Extract the [X, Y] coordinate from the center of the cell holding the provided text.  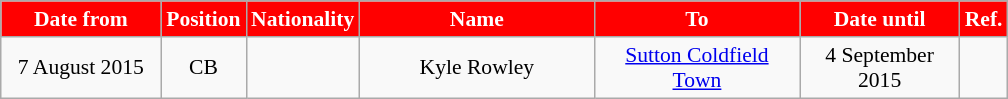
CB [204, 68]
Kyle Rowley [476, 68]
To [696, 19]
4 September 2015 [880, 68]
Sutton Coldfield Town [696, 68]
Date from [81, 19]
Name [476, 19]
Nationality [302, 19]
Position [204, 19]
Ref. [984, 19]
7 August 2015 [81, 68]
Date until [880, 19]
